Detect which cell encompasses the target text, then output its (x, y) center coordinate. 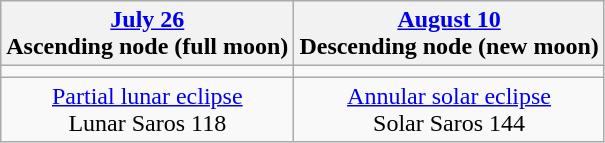
Annular solar eclipseSolar Saros 144 (449, 110)
August 10Descending node (new moon) (449, 34)
July 26Ascending node (full moon) (148, 34)
Partial lunar eclipseLunar Saros 118 (148, 110)
